Pinpoint the cell where the given text exists, returning its (x, y) midpoint coordinate. 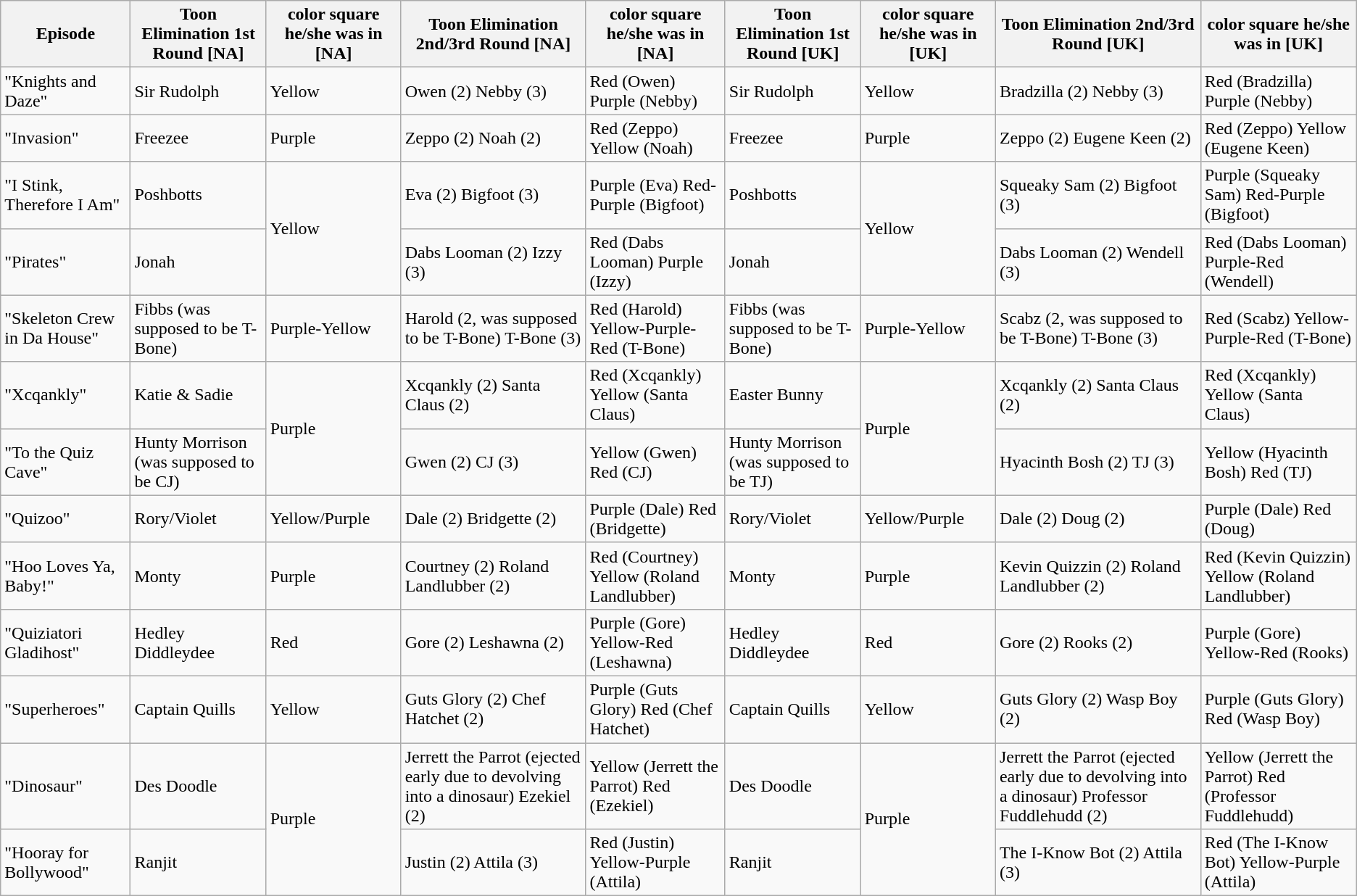
Purple (Dale) Red (Doug) (1279, 519)
"Pirates" (65, 262)
Katie & Sadie (199, 395)
"Skeleton Crew in Da House" (65, 328)
"Quizoo" (65, 519)
Red (Dabs Looman) Purple (Izzy) (655, 262)
Zeppo (2) Eugene Keen (2) (1097, 138)
"Hooray for Bollywood" (65, 863)
Justin (2) Attila (3) (493, 863)
Purple (Eva) Red-Purple (Bigfoot) (655, 195)
Yellow (Gwen) Red (CJ) (655, 462)
"Dinosaur" (65, 786)
Red (Courtney) Yellow (Roland Landlubber) (655, 576)
Toon Elimination 2nd/3rd Round [UK] (1097, 34)
Hunty Morrison (was supposed to be CJ) (199, 462)
Purple (Gore) Yellow-Red (Leshawna) (655, 642)
"Knights and Daze" (65, 91)
Dabs Looman (2) Izzy (3) (493, 262)
Red (Kevin Quizzin) Yellow (Roland Landlubber) (1279, 576)
Red (Bradzilla) Purple (Nebby) (1279, 91)
Courtney (2) Roland Landlubber (2) (493, 576)
Red (Scabz) Yellow-Purple-Red (T-Bone) (1279, 328)
Dabs Looman (2) Wendell (3) (1097, 262)
Red (Justin) Yellow-Purple (Attila) (655, 863)
"Invasion" (65, 138)
Purple (Guts Glory) Red (Chef Hatchet) (655, 709)
Eva (2) Bigfoot (3) (493, 195)
Purple (Gore) Yellow-Red (Rooks) (1279, 642)
Easter Bunny (793, 395)
Dale (2) Bridgette (2) (493, 519)
Episode (65, 34)
Yellow (Jerrett the Parrot) Red (Professor Fuddlehudd) (1279, 786)
"I Stink, Therefore I Am" (65, 195)
Jerrett the Parrot (ejected early due to devolving into a dinosaur) Professor Fuddlehudd (2) (1097, 786)
Gwen (2) CJ (3) (493, 462)
"Quiziatori Gladihost" (65, 642)
Scabz (2, was supposed to be T-Bone) T-Bone (3) (1097, 328)
Red (Owen) Purple (Nebby) (655, 91)
Yellow (Jerrett the Parrot) Red (Ezekiel) (655, 786)
Owen (2) Nebby (3) (493, 91)
Purple (Dale) Red (Bridgette) (655, 519)
Hyacinth Bosh (2) TJ (3) (1097, 462)
Red (Zeppo) Yellow (Noah) (655, 138)
"Xcqankly" (65, 395)
Hunty Morrison (was supposed to be TJ) (793, 462)
Bradzilla (2) Nebby (3) (1097, 91)
Zeppo (2) Noah (2) (493, 138)
"To the Quiz Cave" (65, 462)
Purple (Guts Glory) Red (Wasp Boy) (1279, 709)
Toon Elimination 1st Round [UK] (793, 34)
Squeaky Sam (2) Bigfoot (3) (1097, 195)
"Hoo Loves Ya, Baby!" (65, 576)
"Superheroes" (65, 709)
The I-Know Bot (2) Attila (3) (1097, 863)
Toon Elimination 1st Round [NA] (199, 34)
Red (Harold) Yellow-Purple-Red (T-Bone) (655, 328)
Purple (Squeaky Sam) Red-Purple (Bigfoot) (1279, 195)
Jerrett the Parrot (ejected early due to devolving into a dinosaur) Ezekiel (2) (493, 786)
Red (Zeppo) Yellow (Eugene Keen) (1279, 138)
Yellow (Hyacinth Bosh) Red (TJ) (1279, 462)
Red (The I-Know Bot) Yellow-Purple (Attila) (1279, 863)
Harold (2, was supposed to be T-Bone) T-Bone (3) (493, 328)
Kevin Quizzin (2) Roland Landlubber (2) (1097, 576)
Red (Dabs Looman) Purple-Red (Wendell) (1279, 262)
Dale (2) Doug (2) (1097, 519)
Guts Glory (2) Chef Hatchet (2) (493, 709)
Gore (2) Leshawna (2) (493, 642)
Gore (2) Rooks (2) (1097, 642)
Toon Elimination 2nd/3rd Round [NA] (493, 34)
Guts Glory (2) Wasp Boy (2) (1097, 709)
